Return [X, Y] of the center of cell containing provided text 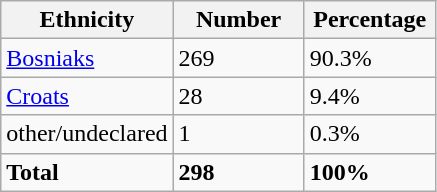
0.3% [370, 134]
269 [238, 58]
298 [238, 172]
Total [87, 172]
100% [370, 172]
Ethnicity [87, 20]
9.4% [370, 96]
90.3% [370, 58]
Percentage [370, 20]
28 [238, 96]
1 [238, 134]
other/undeclared [87, 134]
Bosniaks [87, 58]
Croats [87, 96]
Number [238, 20]
